Pinpoint the cell where the given text exists, returning its (x, y) midpoint coordinate. 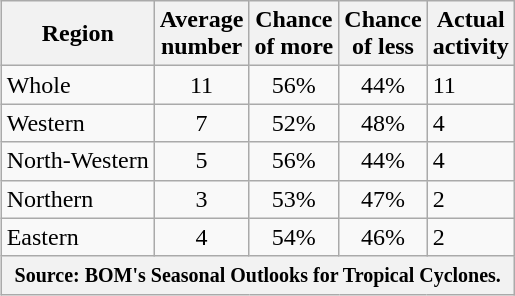
54% (294, 237)
Whole (78, 85)
Chanceof less (383, 34)
47% (383, 199)
53% (294, 199)
Actualactivity (470, 34)
North-Western (78, 161)
Source: BOM's Seasonal Outlooks for Tropical Cyclones. (258, 275)
Western (78, 123)
Region (78, 34)
48% (383, 123)
52% (294, 123)
5 (202, 161)
Northern (78, 199)
3 (202, 199)
Eastern (78, 237)
7 (202, 123)
46% (383, 237)
Chanceof more (294, 34)
Averagenumber (202, 34)
